Determine the [x, y] coordinate at the center of the cell enclosing the given text.  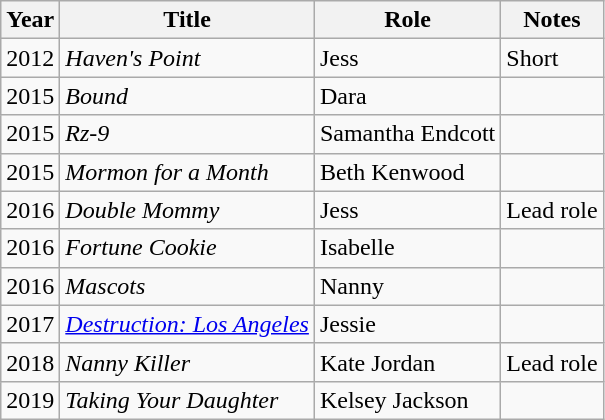
Kelsey Jackson [407, 400]
2018 [30, 362]
Kate Jordan [407, 362]
Taking Your Daughter [188, 400]
Rz-9 [188, 134]
2017 [30, 324]
Mascots [188, 286]
Destruction: Los Angeles [188, 324]
Year [30, 20]
Isabelle [407, 248]
Dara [407, 96]
Bound [188, 96]
Haven's Point [188, 58]
Role [407, 20]
Samantha Endcott [407, 134]
Double Mommy [188, 210]
Short [552, 58]
Nanny [407, 286]
Nanny Killer [188, 362]
Notes [552, 20]
Mormon for a Month [188, 172]
Fortune Cookie [188, 248]
2019 [30, 400]
Beth Kenwood [407, 172]
Jessie [407, 324]
Title [188, 20]
2012 [30, 58]
